Output the [x, y] coordinate of the center of the cell containing the given text.  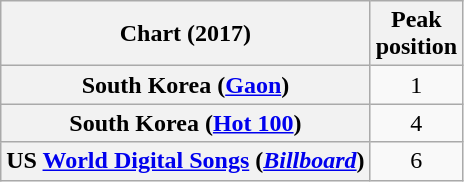
South Korea (Gaon) [186, 85]
South Korea (Hot 100) [186, 123]
Chart (2017) [186, 34]
1 [416, 85]
4 [416, 123]
Peakposition [416, 34]
US World Digital Songs (Billboard) [186, 161]
6 [416, 161]
